Return the [X, Y] coordinate for the center point of the cell that contains the specified text.  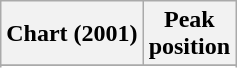
Chart (2001) [72, 34]
Peakposition [189, 34]
